Provide the [x, y] coordinate of the cell's center where the given text is located.  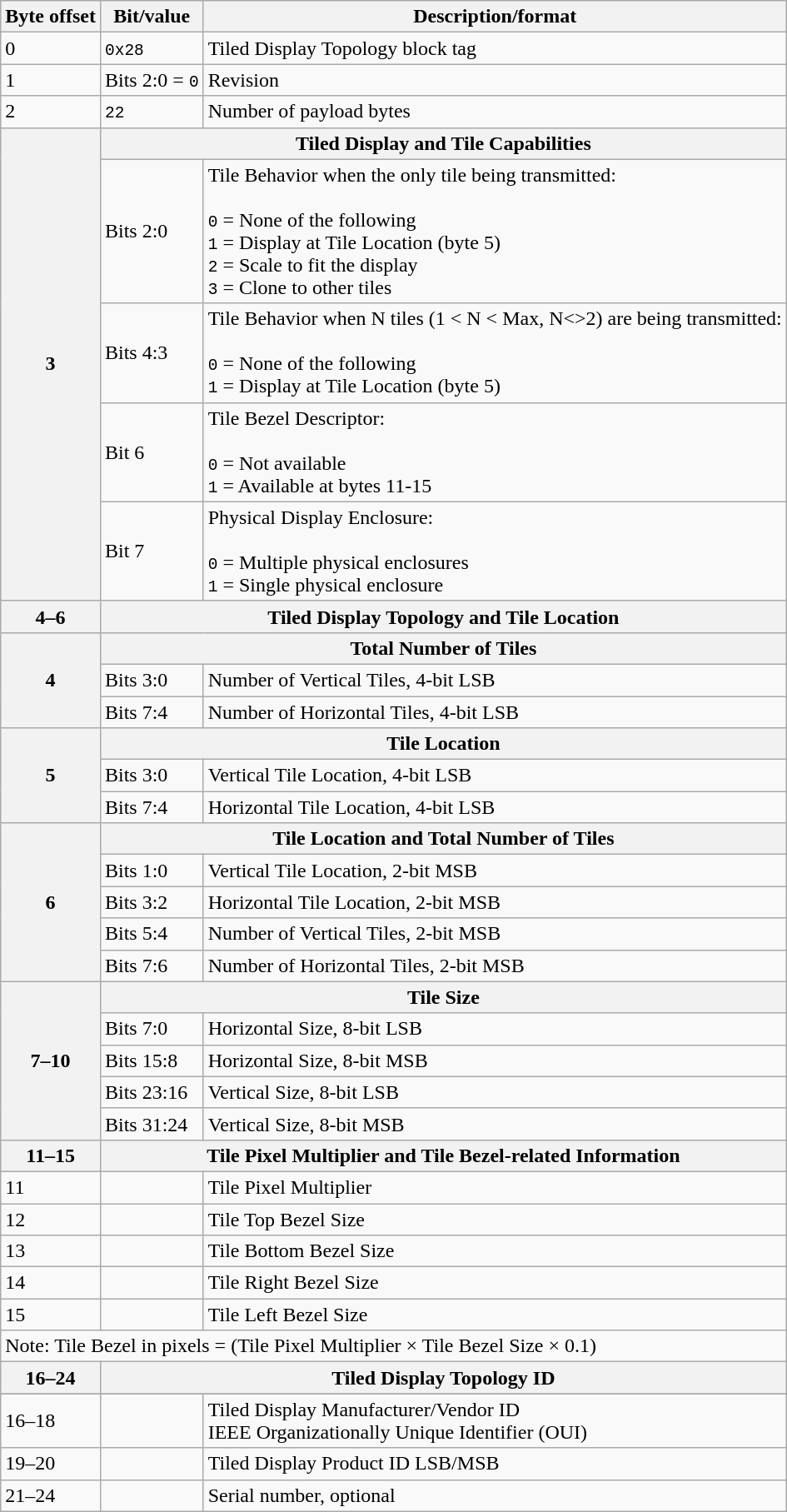
Bits 3:2 [152, 902]
Tile Behavior when N tiles (1 < N < Max, N<>2) are being transmitted:0 = None of the following 1 = Display at Tile Location (byte 5) [495, 353]
Tile Location [443, 744]
Tile Bezel Descriptor:0 = Not available 1 = Available at bytes 11-15 [495, 452]
Tile Location and Total Number of Tiles [443, 839]
Number of Vertical Tiles, 4-bit LSB [495, 680]
3 [51, 364]
Vertical Tile Location, 2-bit MSB [495, 871]
14 [51, 1283]
Horizontal Tile Location, 4-bit LSB [495, 807]
Number of Horizontal Tiles, 4-bit LSB [495, 712]
Tile Bottom Bezel Size [495, 1251]
Tile Pixel Multiplier and Tile Bezel-related Information [443, 1155]
Tiled Display Topology and Tile Location [443, 616]
2 [51, 112]
Number of payload bytes [495, 112]
22 [152, 112]
4 [51, 680]
19–20 [51, 1464]
Bits 5:4 [152, 934]
Tiled Display and Tile Capabilities [443, 143]
11 [51, 1187]
Tile Pixel Multiplier [495, 1187]
Tile Right Bezel Size [495, 1283]
Number of Vertical Tiles, 2-bit MSB [495, 934]
Byte offset [51, 17]
Vertical Size, 8-bit MSB [495, 1124]
Note: Tile Bezel in pixels = (Tile Pixel Multiplier × Tile Bezel Size × 0.1) [394, 1346]
Description/format [495, 17]
Revision [495, 80]
0x28 [152, 48]
Horizontal Size, 8-bit LSB [495, 1029]
Bit 7 [152, 551]
Bits 7:0 [152, 1029]
Bits 31:24 [152, 1124]
Bit 6 [152, 452]
Bits 7:6 [152, 966]
Vertical Size, 8-bit LSB [495, 1092]
16–24 [51, 1378]
5 [51, 776]
Bits 4:3 [152, 353]
11–15 [51, 1155]
Total Number of Tiles [443, 648]
4–6 [51, 616]
Bit/value [152, 17]
Serial number, optional [495, 1495]
Tiled Display Product ID LSB/MSB [495, 1464]
16–18 [51, 1421]
Number of Horizontal Tiles, 2-bit MSB [495, 966]
1 [51, 80]
21–24 [51, 1495]
Tile Size [443, 997]
Vertical Tile Location, 4-bit LSB [495, 776]
15 [51, 1315]
Bits 2:0 [152, 232]
12 [51, 1219]
Bits 2:0 = 0 [152, 80]
Tile Left Bezel Size [495, 1315]
Horizontal Tile Location, 2-bit MSB [495, 902]
6 [51, 902]
Bits 23:16 [152, 1092]
Tiled Display Topology ID [443, 1378]
Horizontal Size, 8-bit MSB [495, 1060]
7–10 [51, 1060]
Tile Top Bezel Size [495, 1219]
Physical Display Enclosure:0 = Multiple physical enclosures 1 = Single physical enclosure [495, 551]
Bits 15:8 [152, 1060]
Tiled Display Topology block tag [495, 48]
13 [51, 1251]
0 [51, 48]
Bits 1:0 [152, 871]
Tiled Display Manufacturer/Vendor ID IEEE Organizationally Unique Identifier (OUI) [495, 1421]
